Capture the cell that displays the provided text and extract its [X, Y] central coordinate. 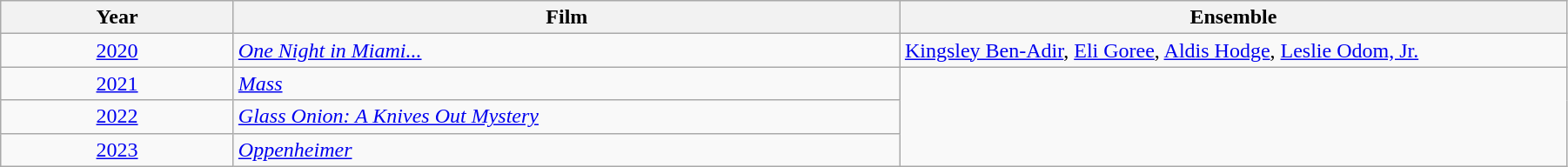
Glass Onion: A Knives Out Mystery [566, 117]
One Night in Miami... [566, 50]
Film [566, 17]
Mass [566, 83]
2022 [117, 117]
2020 [117, 50]
2021 [117, 83]
Year [117, 17]
Kingsley Ben-Adir, Eli Goree, Aldis Hodge, Leslie Odom, Jr. [1233, 50]
2023 [117, 150]
Oppenheimer [566, 150]
Ensemble [1233, 17]
